Identify which cell holds the provided text, then report its (x, y) central coordinate. 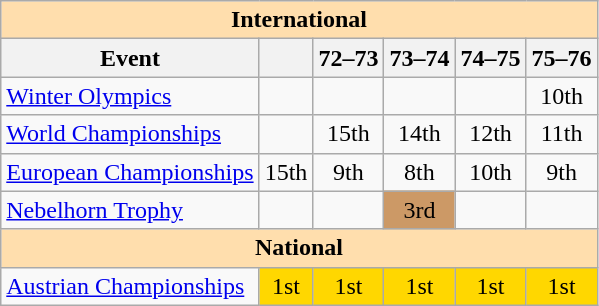
75–76 (562, 58)
European Championships (130, 172)
14th (420, 134)
3rd (420, 210)
World Championships (130, 134)
National (299, 248)
Austrian Championships (130, 286)
73–74 (420, 58)
72–73 (348, 58)
Winter Olympics (130, 96)
Nebelhorn Trophy (130, 210)
8th (420, 172)
12th (490, 134)
11th (562, 134)
Event (130, 58)
International (299, 20)
74–75 (490, 58)
